For the text-containing cell, return its midpoint in [x, y] coordinate format. 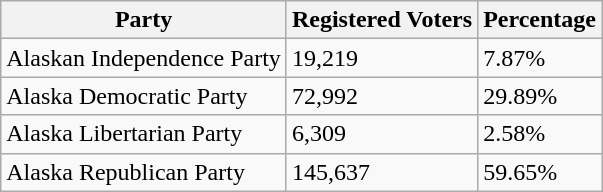
19,219 [382, 58]
2.58% [540, 134]
Alaskan Independence Party [144, 58]
Party [144, 20]
7.87% [540, 58]
145,637 [382, 172]
Alaska Libertarian Party [144, 134]
Percentage [540, 20]
Alaska Republican Party [144, 172]
Registered Voters [382, 20]
59.65% [540, 172]
6,309 [382, 134]
72,992 [382, 96]
29.89% [540, 96]
Alaska Democratic Party [144, 96]
